Return [x, y] of the center of cell containing provided text 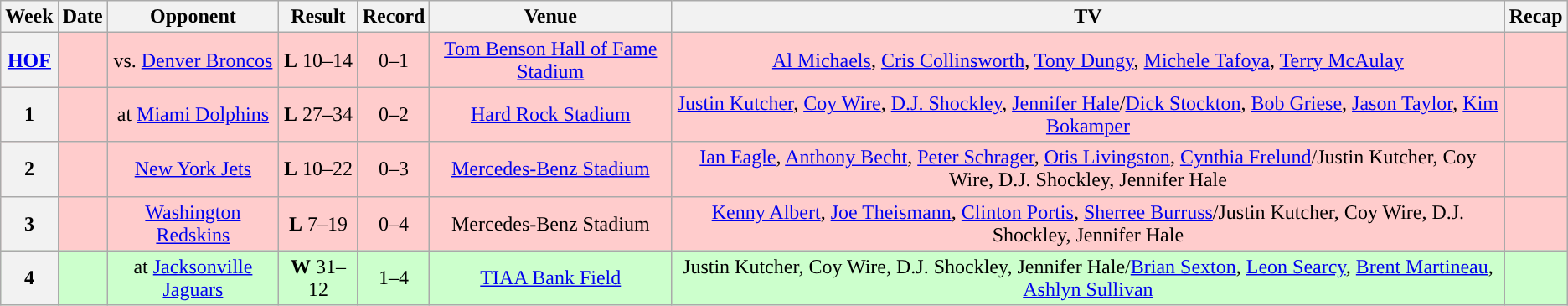
TV [1088, 17]
Week [29, 17]
Hard Rock Stadium [551, 114]
at Jacksonville Jaguars [193, 278]
1 [29, 114]
Ian Eagle, Anthony Becht, Peter Schrager, Otis Livingston, Cynthia Frelund/Justin Kutcher, Coy Wire, D.J. Shockley, Jennifer Hale [1088, 169]
2 [29, 169]
L 27–34 [318, 114]
1–4 [394, 278]
0–2 [394, 114]
0–3 [394, 169]
W 31–12 [318, 278]
vs. Denver Broncos [193, 60]
L 7–19 [318, 223]
L 10–14 [318, 60]
4 [29, 278]
Tom Benson Hall of Fame Stadium [551, 60]
Justin Kutcher, Coy Wire, D.J. Shockley, Jennifer Hale/Brian Sexton, Leon Searcy, Brent Martineau, Ashlyn Sullivan [1088, 278]
Washington Redskins [193, 223]
HOF [29, 60]
0–4 [394, 223]
3 [29, 223]
Kenny Albert, Joe Theismann, Clinton Portis, Sherree Burruss/Justin Kutcher, Coy Wire, D.J. Shockley, Jennifer Hale [1088, 223]
Record [394, 17]
Result [318, 17]
Venue [551, 17]
TIAA Bank Field [551, 278]
Recap [1536, 17]
at Miami Dolphins [193, 114]
Justin Kutcher, Coy Wire, D.J. Shockley, Jennifer Hale/Dick Stockton, Bob Griese, Jason Taylor, Kim Bokamper [1088, 114]
L 10–22 [318, 169]
Opponent [193, 17]
0–1 [394, 60]
Date [82, 17]
New York Jets [193, 169]
Al Michaels, Cris Collinsworth, Tony Dungy, Michele Tafoya, Terry McAulay [1088, 60]
